Identify which cell holds the provided text, then report its [X, Y] central coordinate. 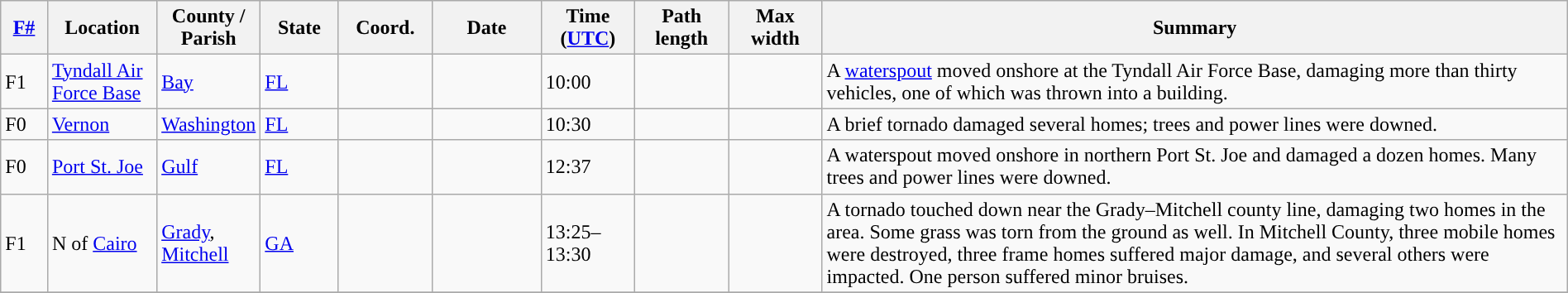
10:00 [587, 81]
12:37 [587, 167]
Grady, Mitchell [208, 243]
A waterspout moved onshore in northern Port St. Joe and damaged a dozen homes. Many trees and power lines were downed. [1194, 167]
Time (UTC) [587, 28]
F# [25, 28]
State [299, 28]
Date [486, 28]
13:25–13:30 [587, 243]
A brief tornado damaged several homes; trees and power lines were downed. [1194, 124]
Max width [776, 28]
Path length [681, 28]
Location [102, 28]
Port St. Joe [102, 167]
Coord. [385, 28]
Bay [208, 81]
GA [299, 243]
Tyndall Air Force Base [102, 81]
Summary [1194, 28]
N of Cairo [102, 243]
Gulf [208, 167]
Vernon [102, 124]
10:30 [587, 124]
County / Parish [208, 28]
A waterspout moved onshore at the Tyndall Air Force Base, damaging more than thirty vehicles, one of which was thrown into a building. [1194, 81]
Washington [208, 124]
